For the text-containing cell, return its midpoint in [x, y] coordinate format. 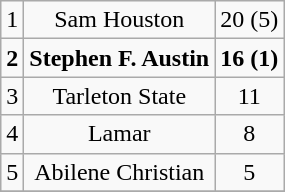
Lamar [120, 134]
16 (1) [250, 58]
Sam Houston [120, 20]
20 (5) [250, 20]
1 [12, 20]
Stephen F. Austin [120, 58]
2 [12, 58]
11 [250, 96]
3 [12, 96]
8 [250, 134]
Tarleton State [120, 96]
Abilene Christian [120, 172]
4 [12, 134]
